Scan for the cell matching the given text and deliver its [X, Y] coordinate at center. 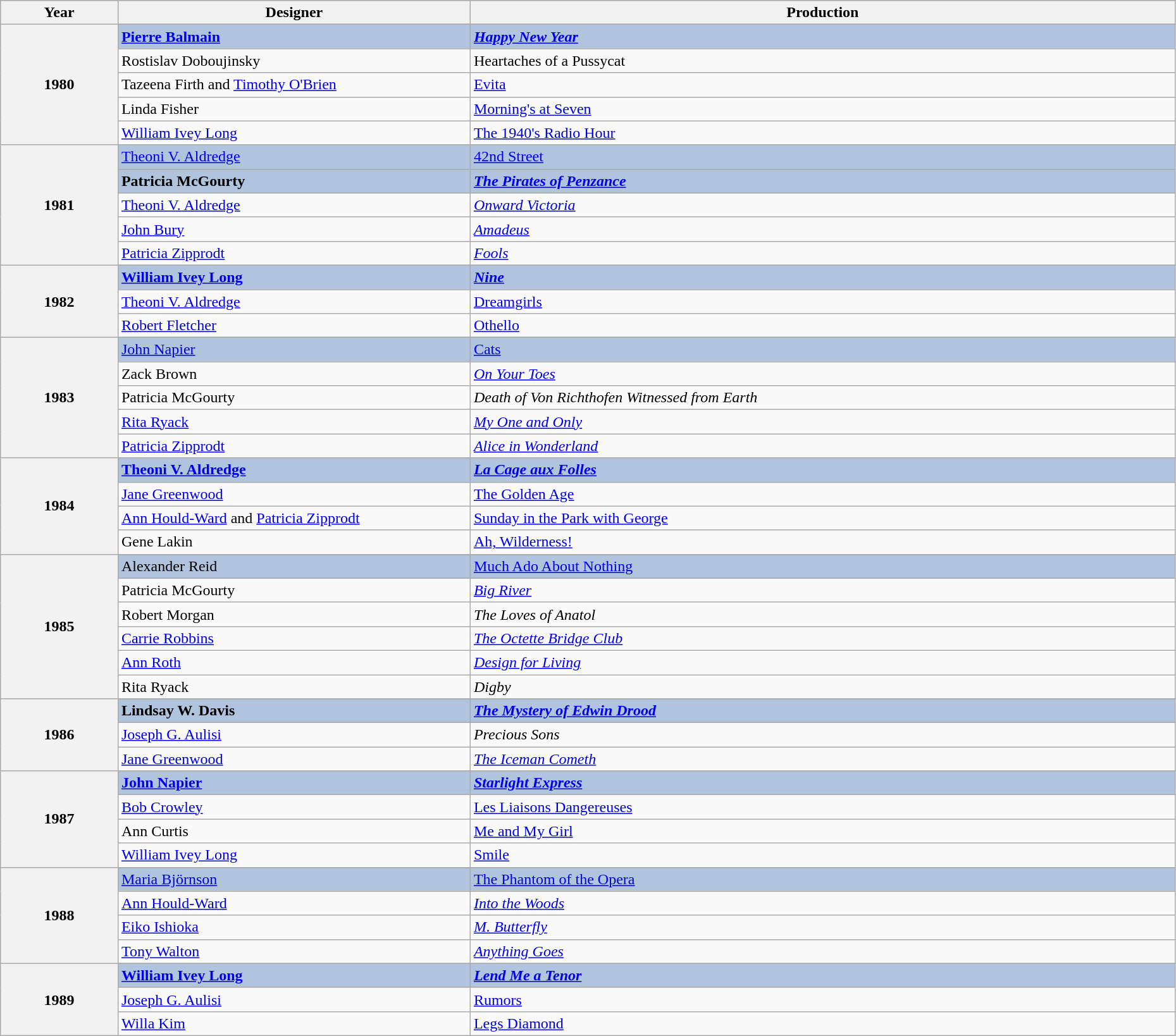
Pierre Balmain [294, 37]
Ann Hould-Ward [294, 903]
Heartaches of a Pussycat [822, 61]
Starlight Express [822, 783]
Eiko Ishioka [294, 927]
Amadeus [822, 229]
Lend Me a Tenor [822, 975]
Death of Von Richthofen Witnessed from Earth [822, 398]
1980 [59, 85]
The Octette Bridge Club [822, 638]
1983 [59, 398]
Year [59, 13]
Tazeena Firth and Timothy O'Brien [294, 85]
John Bury [294, 229]
1984 [59, 506]
The Pirates of Penzance [822, 181]
Ah, Wilderness! [822, 542]
Bob Crowley [294, 807]
Production [822, 13]
Les Liaisons Dangereuses [822, 807]
Tony Walton [294, 951]
Much Ado About Nothing [822, 566]
The Iceman Cometh [822, 759]
The 1940's Radio Hour [822, 133]
Robert Fletcher [294, 326]
Ann Curtis [294, 831]
1986 [59, 735]
1987 [59, 819]
Anything Goes [822, 951]
Linda Fisher [294, 109]
42nd Street [822, 157]
Design for Living [822, 662]
Sunday in the Park with George [822, 518]
Alexander Reid [294, 566]
Nine [822, 277]
Me and My Girl [822, 831]
1985 [59, 626]
Alice in Wonderland [822, 446]
Big River [822, 590]
Willa Kim [294, 1023]
Othello [822, 326]
Dreamgirls [822, 302]
1989 [59, 999]
Smile [822, 855]
Zack Brown [294, 374]
The Mystery of Edwin Drood [822, 711]
The Golden Age [822, 494]
Gene Lakin [294, 542]
M. Butterfly [822, 927]
On Your Toes [822, 374]
Happy New Year [822, 37]
Precious Sons [822, 735]
Lindsay W. Davis [294, 711]
Rumors [822, 999]
Fools [822, 253]
Morning's at Seven [822, 109]
1981 [59, 205]
1988 [59, 915]
Onward Victoria [822, 205]
Carrie Robbins [294, 638]
Ann Roth [294, 662]
The Phantom of the Opera [822, 879]
Cats [822, 350]
Evita [822, 85]
The Loves of Anatol [822, 614]
Maria Björnson [294, 879]
Rostislav Doboujinsky [294, 61]
Robert Morgan [294, 614]
La Cage aux Folles [822, 470]
Ann Hould-Ward and Patricia Zipprodt [294, 518]
1982 [59, 301]
My One and Only [822, 422]
Into the Woods [822, 903]
Designer [294, 13]
Legs Diamond [822, 1023]
Digby [822, 686]
